Scan for the cell matching the given text and deliver its [X, Y] coordinate at center. 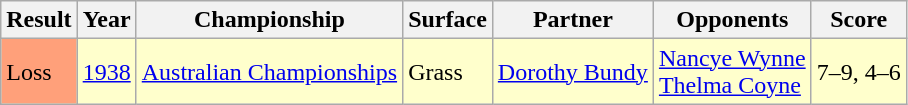
Championship [269, 20]
1938 [106, 72]
Result [39, 20]
Australian Championships [269, 72]
Score [858, 20]
Surface [448, 20]
Opponents [732, 20]
Year [106, 20]
Dorothy Bundy [572, 72]
Nancye Wynne Thelma Coyne [732, 72]
Partner [572, 20]
7–9, 4–6 [858, 72]
Loss [39, 72]
Grass [448, 72]
